Pinpoint the cell where the given text exists, returning its [x, y] midpoint coordinate. 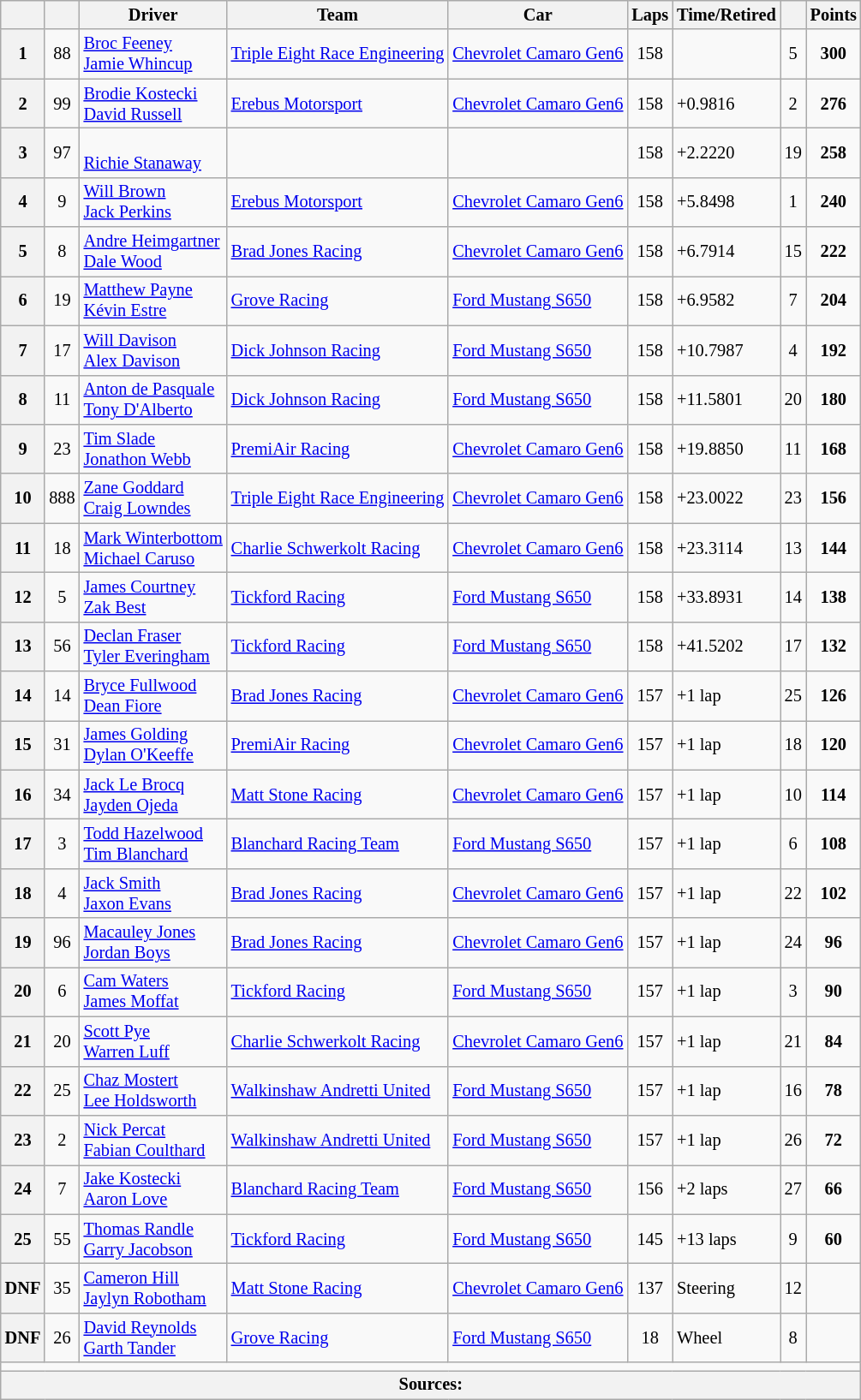
Sources: [431, 1385]
James Golding Dylan O'Keeffe [153, 745]
+19.8850 [726, 449]
137 [649, 1288]
Jack Le Brocq Jayden Ojeda [153, 795]
180 [834, 400]
132 [834, 646]
+6.7914 [726, 252]
108 [834, 843]
+33.8931 [726, 597]
60 [834, 1239]
Time/Retired [726, 15]
66 [834, 1189]
Jack Smith Jaxon Evans [153, 893]
+13 laps [726, 1239]
88 [62, 54]
+23.0022 [726, 498]
90 [834, 992]
34 [62, 795]
+23.3114 [726, 548]
Will Davison Alex Davison [153, 350]
Bryce Fullwood Dean Fiore [153, 696]
258 [834, 152]
55 [62, 1239]
+2.2220 [726, 152]
Declan Fraser Tyler Everingham [153, 646]
Brodie Kostecki David Russell [153, 104]
+2 laps [726, 1189]
56 [62, 646]
Cam Waters James Moffat [153, 992]
Thomas Randle Garry Jacobson [153, 1239]
Laps [649, 15]
Broc Feeney Jamie Whincup [153, 54]
Todd Hazelwood Tim Blanchard [153, 843]
Wheel [726, 1337]
Jake Kostecki Aaron Love [153, 1189]
Steering [726, 1288]
102 [834, 893]
35 [62, 1288]
Team [338, 15]
Scott Pye Warren Luff [153, 1041]
97 [62, 152]
120 [834, 745]
84 [834, 1041]
James Courtney Zak Best [153, 597]
Zane Goddard Craig Lowndes [153, 498]
Points [834, 15]
Richie Stanaway [153, 152]
240 [834, 202]
David Reynolds Garth Tander [153, 1337]
144 [834, 548]
Matthew Payne Kévin Estre [153, 301]
+10.7987 [726, 350]
+41.5202 [726, 646]
Chaz Mostert Lee Holdsworth [153, 1091]
204 [834, 301]
Driver [153, 15]
Nick Percat Fabian Coulthard [153, 1140]
114 [834, 795]
145 [649, 1239]
Car [538, 15]
138 [834, 597]
+11.5801 [726, 400]
Anton de Pasquale Tony D'Alberto [153, 400]
Macauley Jones Jordan Boys [153, 943]
31 [62, 745]
78 [834, 1091]
300 [834, 54]
99 [62, 104]
Andre Heimgartner Dale Wood [153, 252]
Tim Slade Jonathon Webb [153, 449]
126 [834, 696]
888 [62, 498]
+0.9816 [726, 104]
Will Brown Jack Perkins [153, 202]
192 [834, 350]
276 [834, 104]
Cameron Hill Jaylyn Robotham [153, 1288]
72 [834, 1140]
168 [834, 449]
+5.8498 [726, 202]
Mark Winterbottom Michael Caruso [153, 548]
27 [793, 1189]
222 [834, 252]
+6.9582 [726, 301]
